Determine the (X, Y) coordinate at the center of the cell enclosing the given text.  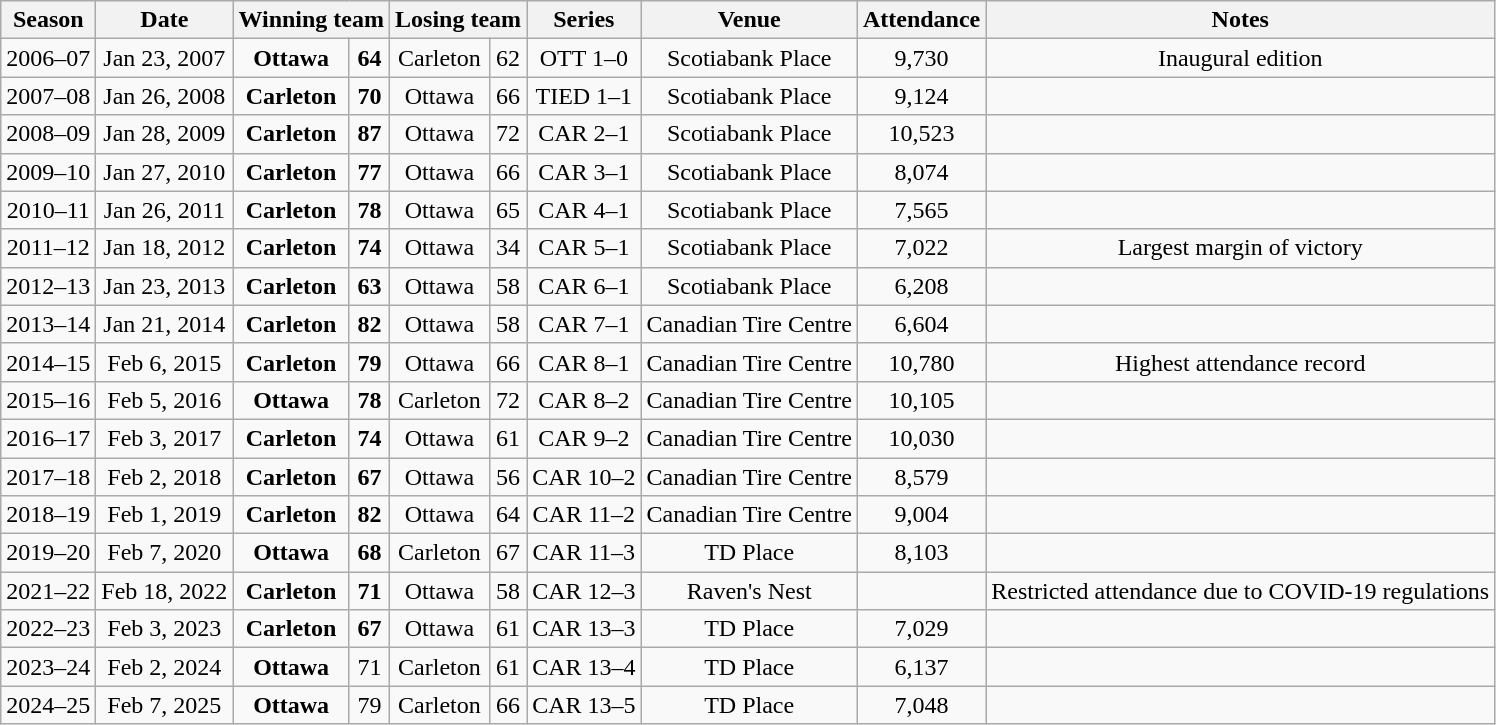
CAR 6–1 (584, 286)
77 (369, 172)
8,074 (921, 172)
2010–11 (48, 210)
CAR 8–2 (584, 400)
CAR 9–2 (584, 438)
CAR 5–1 (584, 248)
63 (369, 286)
Venue (749, 20)
2008–09 (48, 134)
Feb 2, 2018 (164, 477)
Feb 2, 2024 (164, 667)
2022–23 (48, 629)
CAR 12–3 (584, 591)
Raven's Nest (749, 591)
2018–19 (48, 515)
9,004 (921, 515)
2007–08 (48, 96)
2014–15 (48, 362)
Jan 26, 2011 (164, 210)
2013–14 (48, 324)
Feb 6, 2015 (164, 362)
Date (164, 20)
Feb 7, 2020 (164, 553)
62 (508, 58)
7,022 (921, 248)
70 (369, 96)
CAR 3–1 (584, 172)
10,523 (921, 134)
2017–18 (48, 477)
Jan 23, 2007 (164, 58)
7,565 (921, 210)
Feb 3, 2017 (164, 438)
Highest attendance record (1240, 362)
Jan 23, 2013 (164, 286)
8,103 (921, 553)
2006–07 (48, 58)
Notes (1240, 20)
CAR 13–4 (584, 667)
TIED 1–1 (584, 96)
2024–25 (48, 705)
CAR 13–3 (584, 629)
Jan 26, 2008 (164, 96)
10,780 (921, 362)
6,604 (921, 324)
CAR 8–1 (584, 362)
6,137 (921, 667)
Restricted attendance due to COVID-19 regulations (1240, 591)
CAR 13–5 (584, 705)
Jan 28, 2009 (164, 134)
2009–10 (48, 172)
CAR 2–1 (584, 134)
2021–22 (48, 591)
Series (584, 20)
56 (508, 477)
Feb 18, 2022 (164, 591)
2015–16 (48, 400)
68 (369, 553)
Feb 3, 2023 (164, 629)
2012–13 (48, 286)
Jan 21, 2014 (164, 324)
CAR 4–1 (584, 210)
Losing team (458, 20)
6,208 (921, 286)
10,105 (921, 400)
Jan 27, 2010 (164, 172)
CAR 10–2 (584, 477)
2023–24 (48, 667)
2016–17 (48, 438)
Season (48, 20)
87 (369, 134)
65 (508, 210)
Attendance (921, 20)
CAR 11–3 (584, 553)
CAR 7–1 (584, 324)
7,029 (921, 629)
9,124 (921, 96)
7,048 (921, 705)
Winning team (312, 20)
CAR 11–2 (584, 515)
OTT 1–0 (584, 58)
Feb 7, 2025 (164, 705)
Feb 5, 2016 (164, 400)
Jan 18, 2012 (164, 248)
8,579 (921, 477)
2011–12 (48, 248)
34 (508, 248)
10,030 (921, 438)
Largest margin of victory (1240, 248)
Feb 1, 2019 (164, 515)
Inaugural edition (1240, 58)
9,730 (921, 58)
2019–20 (48, 553)
